Return the [X, Y] coordinate for the center point of the cell that contains the specified text.  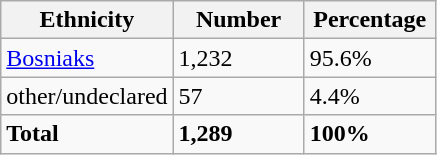
Number [238, 20]
Total [87, 134]
Bosniaks [87, 58]
100% [370, 134]
1,232 [238, 58]
4.4% [370, 96]
Percentage [370, 20]
1,289 [238, 134]
Ethnicity [87, 20]
57 [238, 96]
95.6% [370, 58]
other/undeclared [87, 96]
